Scan for the cell matching the given text and deliver its [x, y] coordinate at center. 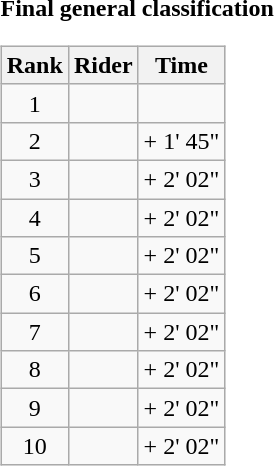
Time [182, 65]
+ 1' 45" [182, 141]
10 [34, 446]
7 [34, 332]
Rider [103, 65]
5 [34, 256]
2 [34, 141]
4 [34, 217]
9 [34, 408]
1 [34, 103]
6 [34, 294]
3 [34, 179]
8 [34, 370]
Rank [34, 65]
